Search for the cell housing the specified text and yield its [X, Y] center coordinate. 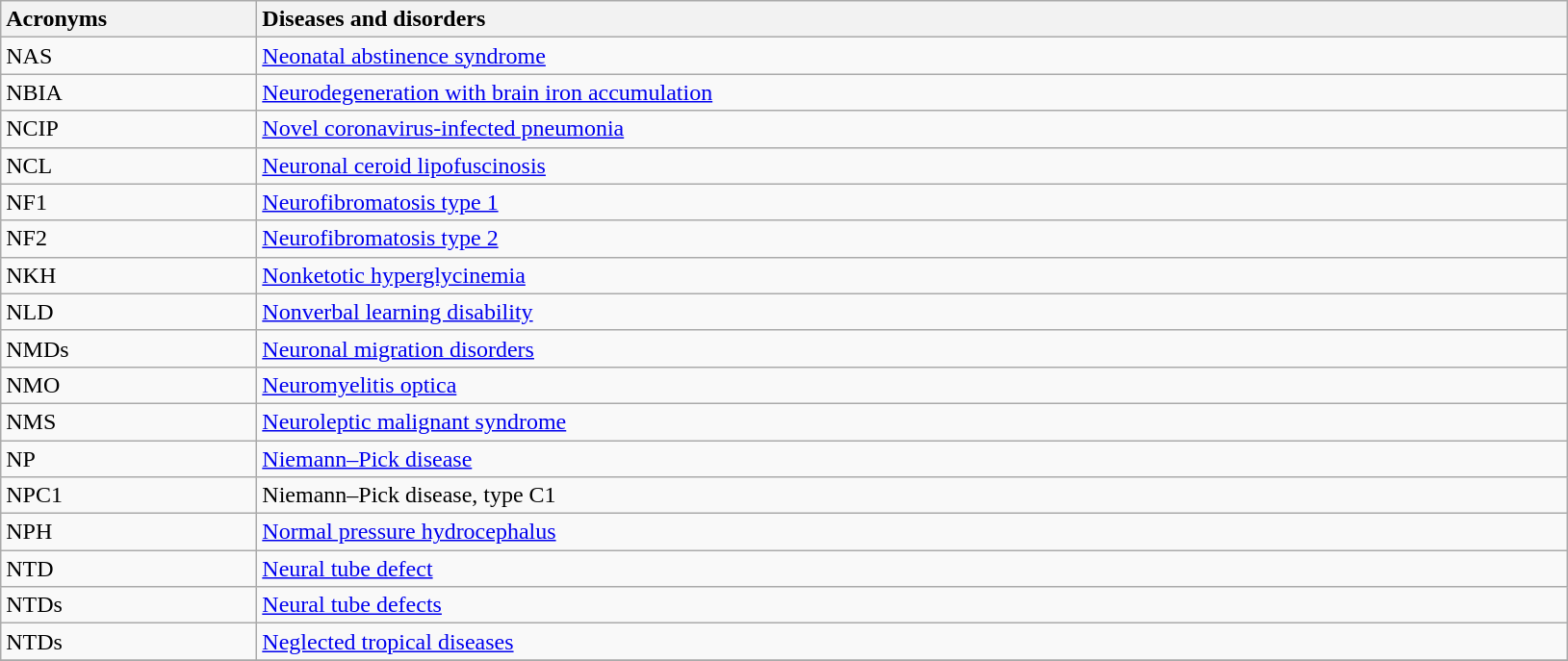
Neurofibromatosis type 1 [913, 202]
Neural tube defect [913, 569]
NLD [129, 312]
NF2 [129, 239]
NTD [129, 569]
NCIP [129, 129]
Nonketotic hyperglycinemia [913, 275]
Diseases and disorders [913, 19]
NP [129, 459]
NMS [129, 421]
Novel coronavirus-infected pneumonia [913, 129]
Neuromyelitis optica [913, 385]
Niemann–Pick disease, type C1 [913, 496]
Neural tube defects [913, 605]
NBIA [129, 92]
NCL [129, 165]
Neuroleptic malignant syndrome [913, 421]
Neurodegeneration with brain iron accumulation [913, 92]
Neonatal abstinence syndrome [913, 56]
NMO [129, 385]
NMDs [129, 348]
NAS [129, 56]
Normal pressure hydrocephalus [913, 532]
NPC1 [129, 496]
NPH [129, 532]
Neurofibromatosis type 2 [913, 239]
Nonverbal learning disability [913, 312]
NKH [129, 275]
Neglected tropical diseases [913, 642]
Niemann–Pick disease [913, 459]
Acronyms [129, 19]
Neuronal migration disorders [913, 348]
Neuronal ceroid lipofuscinosis [913, 165]
NF1 [129, 202]
